Return [x, y] of the center of cell containing provided text 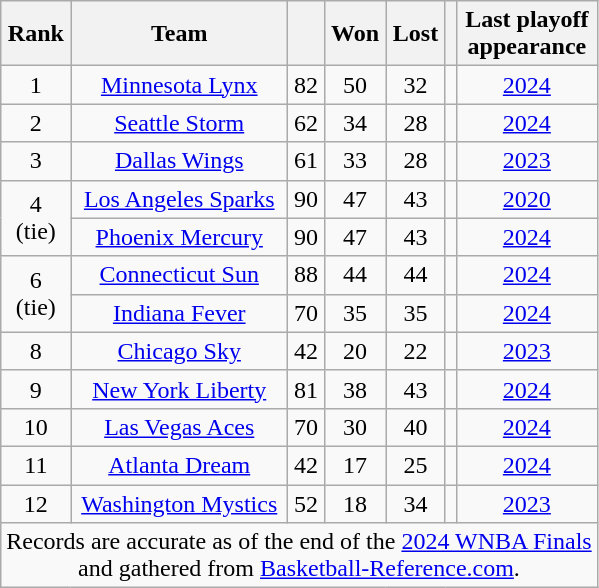
9 [36, 389]
52 [306, 503]
Las Vegas Aces [180, 427]
2 [36, 123]
New York Liberty [180, 389]
Indiana Fever [180, 313]
Minnesota Lynx [180, 85]
8 [36, 351]
25 [416, 465]
1 [36, 85]
Won [355, 34]
81 [306, 389]
17 [355, 465]
4(tie) [36, 218]
40 [416, 427]
Rank [36, 34]
62 [306, 123]
Records are accurate as of the end of the 2024 WNBA Finalsand gathered from Basketball-Reference.com. [299, 556]
Chicago Sky [180, 351]
3 [36, 161]
Lost [416, 34]
82 [306, 85]
38 [355, 389]
Atlanta Dream [180, 465]
30 [355, 427]
12 [36, 503]
33 [355, 161]
88 [306, 275]
Connecticut Sun [180, 275]
22 [416, 351]
Last playoffappearance [528, 34]
10 [36, 427]
Los Angeles Sparks [180, 199]
18 [355, 503]
61 [306, 161]
32 [416, 85]
Dallas Wings [180, 161]
Team [180, 34]
50 [355, 85]
Seattle Storm [180, 123]
Phoenix Mercury [180, 237]
Washington Mystics [180, 503]
2020 [528, 199]
20 [355, 351]
11 [36, 465]
6(tie) [36, 294]
